Find where the given text appears and provide that cell's center as (X, Y) coordinate. 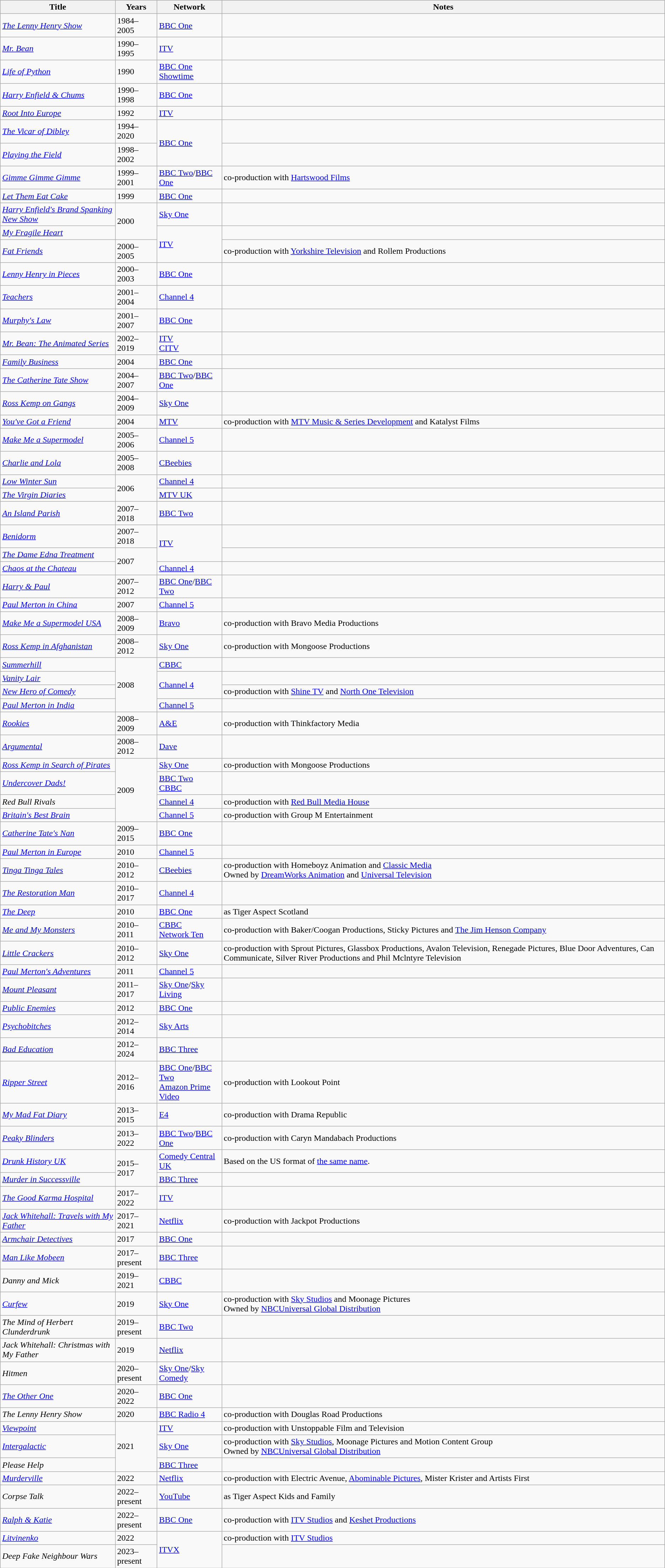
E4 (189, 1115)
2013–2022 (136, 1138)
Fat Friends (58, 251)
2015–2017 (136, 1168)
The Catherine Tate Show (58, 380)
2012–2024 (136, 1049)
Notes (443, 7)
co-production with Bravo Media Productions (443, 623)
Bad Education (58, 1049)
The Other One (58, 1396)
co-production with Baker/Coogan Productions, Sticky Pictures and The Jim Henson Company (443, 930)
Dave (189, 746)
co-production with ITV Studios (443, 1538)
Ripper Street (58, 1082)
Litvinenko (58, 1538)
2000–2003 (136, 274)
Undercover Dads! (58, 783)
co-production with Shine TV and North One Television (443, 692)
The Vicar of Dibley (58, 131)
Make Me a Supermodel USA (58, 623)
2001–2007 (136, 321)
Playing the Field (58, 154)
2000 (136, 221)
The Virgin Diaries (58, 495)
2009–2015 (136, 833)
2012 (136, 1008)
ITVCITV (189, 343)
2001–2004 (136, 297)
Armchair Detectives (58, 1239)
Murphy's Law (58, 321)
co-production with Unstoppable Film and Television (443, 1428)
Family Business (58, 362)
Benidorm (58, 536)
co-production with Hartswood Films (443, 178)
New Hero of Comedy (58, 692)
1990–1998 (136, 95)
2002–2019 (136, 343)
Drunk History UK (58, 1161)
Sky Arts (189, 1026)
The Deep (58, 912)
2004–2009 (136, 403)
2009 (136, 790)
2020–2022 (136, 1396)
A&E (189, 724)
Please Help (58, 1465)
My Fragile Heart (58, 232)
Red Bull Rivals (58, 801)
Ross Kemp on Gangs (58, 403)
Years (136, 7)
YouTube (189, 1496)
The Good Karma Hospital (58, 1198)
Hitmen (58, 1373)
co-production with MTV Music & Series Development and Katalyst Films (443, 421)
1998–2002 (136, 154)
Paul Merton in Europe (58, 852)
co-production with Douglas Road Productions (443, 1414)
Make Me a Supermodel (58, 440)
1990 (136, 72)
Argumental (58, 746)
Corpse Talk (58, 1496)
Comedy Central UK (189, 1161)
BBC One/BBC Two (189, 586)
co-production with ITV Studios and Keshet Productions (443, 1520)
BBC TwoCBBC (189, 783)
Vanity Lair (58, 678)
Chaos at the Chateau (58, 568)
2012–2016 (136, 1082)
Teachers (58, 297)
Sky One/Sky Living (189, 989)
co-production with Sky Studios and Moonage PicturesOwned by NBCUniversal Global Distribution (443, 1304)
Lenny Henry in Pieces (58, 274)
2010–2017 (136, 893)
Paul Merton in China (58, 605)
2017–present (136, 1257)
1992 (136, 113)
co-production with Jackpot Productions (443, 1221)
BBC Radio 4 (189, 1414)
2017 (136, 1239)
Curfew (58, 1304)
Man Like Mobeen (58, 1257)
2008 (136, 685)
2017–2021 (136, 1221)
2012–2014 (136, 1026)
Murder in Successville (58, 1179)
Rookies (58, 724)
Peaky Blinders (58, 1138)
co-production with Drama Republic (443, 1115)
Mount Pleasant (58, 989)
Viewpoint (58, 1428)
Jack Whitehall: Travels with My Father (58, 1221)
BBC OneShowtime (189, 72)
Harry & Paul (58, 586)
1984–2005 (136, 26)
Intergalactic (58, 1446)
Gimme Gimme Gimme (58, 178)
1990–1995 (136, 48)
2011 (136, 971)
Ralph & Katie (58, 1520)
Mr. Bean (58, 48)
Bravo (189, 623)
Deep Fake Neighbour Wars (58, 1557)
Ross Kemp in Search of Pirates (58, 765)
2004–2007 (136, 380)
co-production with Yorkshire Television and Rollem Productions (443, 251)
1999 (136, 196)
co-production with Electric Avenue, Abominable Pictures, Mister Krister and Artists First (443, 1478)
My Mad Fat Diary (58, 1115)
2005–2008 (136, 463)
co-production with Group M Entertainment (443, 815)
The Mind of Herbert Clunderdrunk (58, 1327)
as Tiger Aspect Scotland (443, 912)
2013–2015 (136, 1115)
Root Into Europe (58, 113)
co-production with Sky Studios, Moonage Pictures and Motion Content GroupOwned by NBCUniversal Global Distribution (443, 1446)
Based on the US format of the same name. (443, 1161)
co-production with Red Bull Media House (443, 801)
Charlie and Lola (58, 463)
Me and My Monsters (58, 930)
Let Them Eat Cake (58, 196)
Low Winter Sun (58, 481)
Paul Merton's Adventures (58, 971)
Psychobitches (58, 1026)
Danny and Mick (58, 1281)
2006 (136, 488)
2000–2005 (136, 251)
2005–2006 (136, 440)
Harry Enfield's Brand Spanking New Show (58, 214)
Tinga Tinga Tales (58, 870)
MTV UK (189, 495)
2007–2012 (136, 586)
The Restoration Man (58, 893)
2019–present (136, 1327)
2011–2017 (136, 989)
Network (189, 7)
1999–2001 (136, 178)
Little Crackers (58, 953)
Paul Merton in India (58, 705)
2019–2021 (136, 1281)
co-production with Lookout Point (443, 1082)
Mr. Bean: The Animated Series (58, 343)
2020 (136, 1414)
2023–present (136, 1557)
co-production with Caryn Mandabach Productions (443, 1138)
Sky One/Sky Comedy (189, 1373)
Jack Whitehall: Christmas with My Father (58, 1350)
Summerhill (58, 665)
Public Enemies (58, 1008)
2010–2011 (136, 930)
Title (58, 7)
CBBCNetwork Ten (189, 930)
BBC One/BBC TwoAmazon Prime Video (189, 1082)
You've Got a Friend (58, 421)
The Dame Edna Treatment (58, 554)
Ross Kemp in Afghanistan (58, 646)
An Island Parish (58, 513)
Murderville (58, 1478)
as Tiger Aspect Kids and Family (443, 1496)
co-production with Thinkfactory Media (443, 724)
Catherine Tate's Nan (58, 833)
2017–2022 (136, 1198)
Britain's Best Brain (58, 815)
MTV (189, 421)
ITVX (189, 1550)
2020–present (136, 1373)
Life of Python (58, 72)
1994–2020 (136, 131)
co-production with Homeboyz Animation and Classic MediaOwned by DreamWorks Animation and Universal Television (443, 870)
2021 (136, 1446)
Harry Enfield & Chums (58, 95)
